Identify which cell holds the provided text, then report its (X, Y) central coordinate. 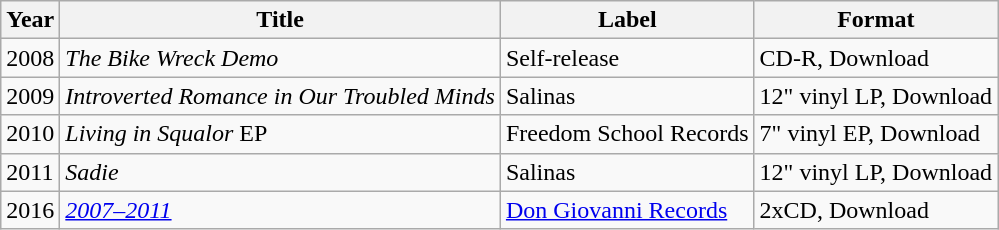
2xCD, Download (876, 210)
2016 (30, 210)
2008 (30, 58)
The Bike Wreck Demo (280, 58)
Format (876, 20)
2009 (30, 96)
Label (627, 20)
CD-R, Download (876, 58)
7" vinyl EP, Download (876, 134)
Self-release (627, 58)
Year (30, 20)
Don Giovanni Records (627, 210)
Introverted Romance in Our Troubled Minds (280, 96)
Freedom School Records (627, 134)
Living in Squalor EP (280, 134)
2011 (30, 172)
Title (280, 20)
Sadie (280, 172)
2007–2011 (280, 210)
2010 (30, 134)
